Output the [x, y] coordinate of the center of the cell containing the given text.  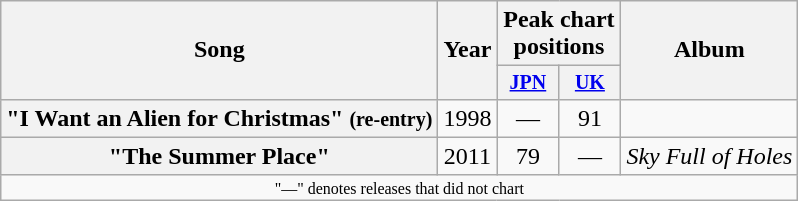
Album [710, 50]
Sky Full of Holes [710, 156]
79 [528, 156]
"The Summer Place" [220, 156]
"I Want an Alien for Christmas" (re-entry) [220, 118]
Peak chart positions [559, 34]
JPN [528, 82]
2011 [468, 156]
UK [590, 82]
91 [590, 118]
Year [468, 50]
"—" denotes releases that did not chart [400, 187]
1998 [468, 118]
Song [220, 50]
